Capture the cell that displays the provided text and extract its (X, Y) central coordinate. 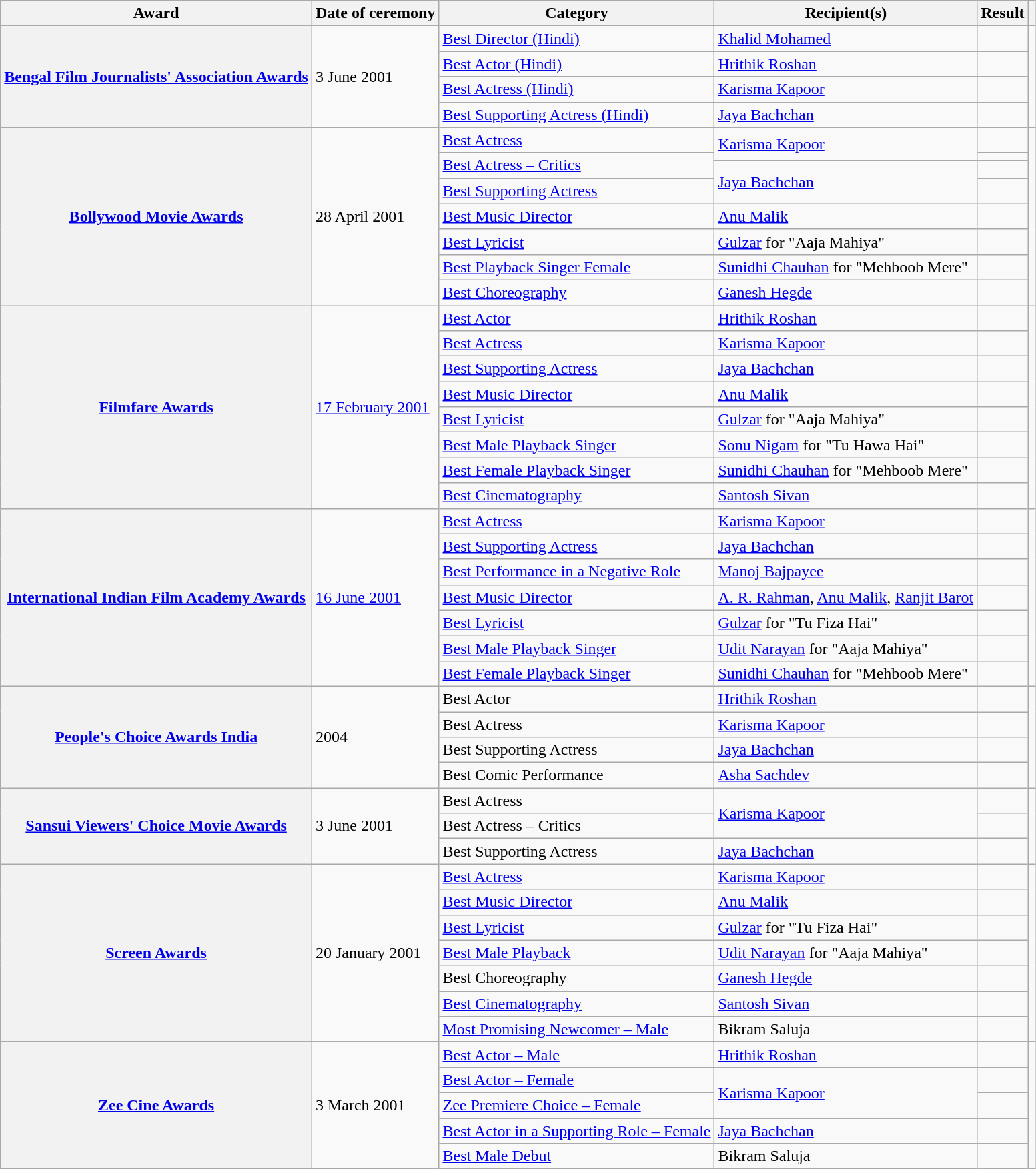
Best Director (Hindi) (576, 39)
Bengal Film Journalists' Association Awards (156, 77)
20 January 2001 (375, 953)
Zee Cine Awards (156, 1105)
Khalid Mohamed (846, 39)
Best Actor – Male (576, 1054)
Best Male Debut (576, 1156)
17 February 2001 (375, 407)
Manoj Bajpayee (846, 572)
A. R. Rahman, Anu Malik, Ranjit Barot (846, 597)
Asha Sachdev (846, 775)
Screen Awards (156, 953)
Best Supporting Actress (Hindi) (576, 115)
Best Actor (Hindi) (576, 64)
Recipient(s) (846, 13)
Sonu Nigam for "Tu Hawa Hai" (846, 445)
Sansui Viewers' Choice Movie Awards (156, 826)
Best Comic Performance (576, 775)
Category (576, 13)
Zee Premiere Choice – Female (576, 1105)
28 April 2001 (375, 216)
Bollywood Movie Awards (156, 216)
Best Male Playback (576, 953)
3 March 2001 (375, 1105)
2004 (375, 737)
Best Actor in a Supporting Role – Female (576, 1131)
Best Actor – Female (576, 1080)
Most Promising Newcomer – Male (576, 1029)
Best Playback Singer Female (576, 267)
People's Choice Awards India (156, 737)
International Indian Film Academy Awards (156, 597)
Best Actress (Hindi) (576, 89)
Best Performance in a Negative Role (576, 572)
Result (1003, 13)
Date of ceremony (375, 13)
Filmfare Awards (156, 407)
Award (156, 13)
16 June 2001 (375, 597)
